From the cell containing the given text, extract its center point as (X, Y) coordinate. 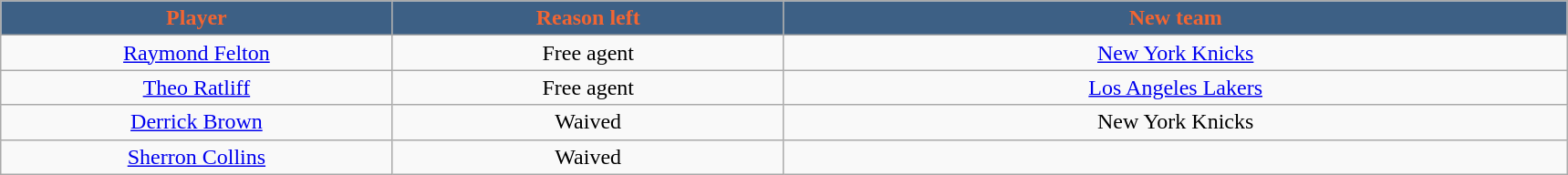
Reason left (587, 18)
Player (197, 18)
Los Angeles Lakers (1175, 87)
Derrick Brown (197, 122)
Raymond Felton (197, 53)
New team (1175, 18)
Sherron Collins (197, 157)
Theo Ratliff (197, 87)
